Return the (X, Y) coordinate for the center point of the cell that contains the specified text.  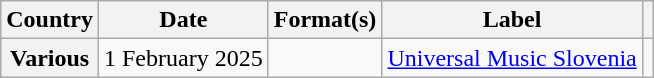
Label (512, 20)
Format(s) (325, 20)
Date (183, 20)
1 February 2025 (183, 58)
Various (50, 58)
Universal Music Slovenia (512, 58)
Country (50, 20)
